Extract the (X, Y) coordinate from the center of the cell holding the provided text.  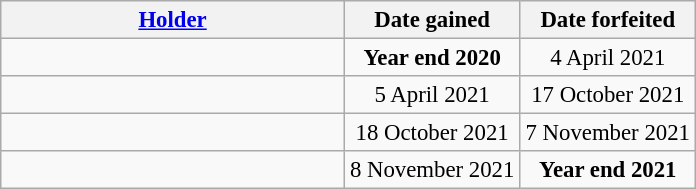
5 April 2021 (432, 95)
17 October 2021 (608, 95)
Date gained (432, 20)
4 April 2021 (608, 58)
7 November 2021 (608, 133)
Year end 2021 (608, 170)
18 October 2021 (432, 133)
Date forfeited (608, 20)
Year end 2020 (432, 58)
Holder (173, 20)
8 November 2021 (432, 170)
